From the cell containing the given text, extract its center point as [X, Y] coordinate. 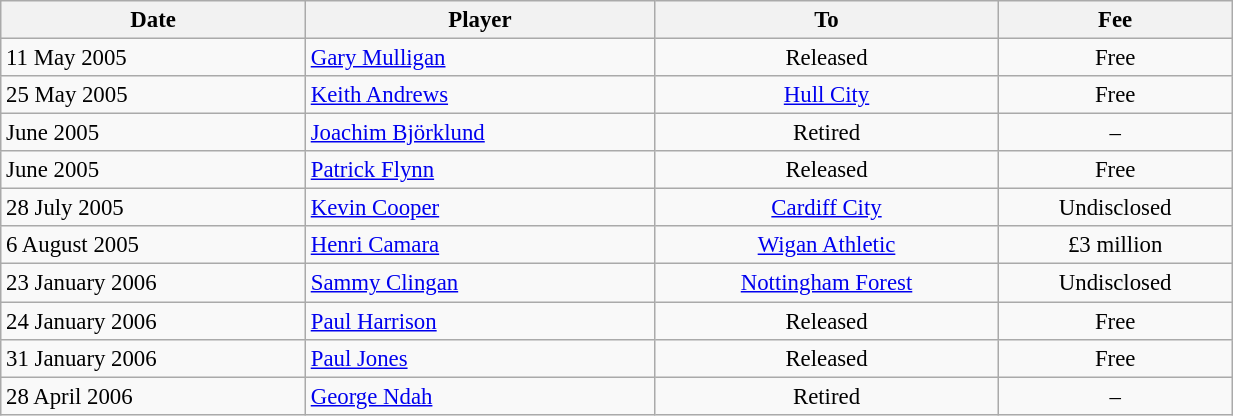
Kevin Cooper [480, 208]
Player [480, 20]
Cardiff City [826, 208]
Joachim Björklund [480, 133]
Paul Harrison [480, 321]
Sammy Clingan [480, 283]
Hull City [826, 95]
24 January 2006 [154, 321]
23 January 2006 [154, 283]
28 July 2005 [154, 208]
6 August 2005 [154, 245]
Paul Jones [480, 358]
To [826, 20]
Keith Andrews [480, 95]
Date [154, 20]
28 April 2006 [154, 396]
25 May 2005 [154, 95]
Nottingham Forest [826, 283]
Gary Mulligan [480, 58]
Patrick Flynn [480, 170]
George Ndah [480, 396]
Henri Camara [480, 245]
31 January 2006 [154, 358]
Fee [1116, 20]
11 May 2005 [154, 58]
Wigan Athletic [826, 245]
£3 million [1116, 245]
